Return the [x, y] coordinate for the center point of the cell that contains the specified text.  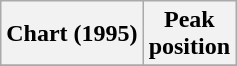
Peakposition [189, 34]
Chart (1995) [72, 34]
